Extract the [X, Y] coordinate from the center of the cell holding the provided text.  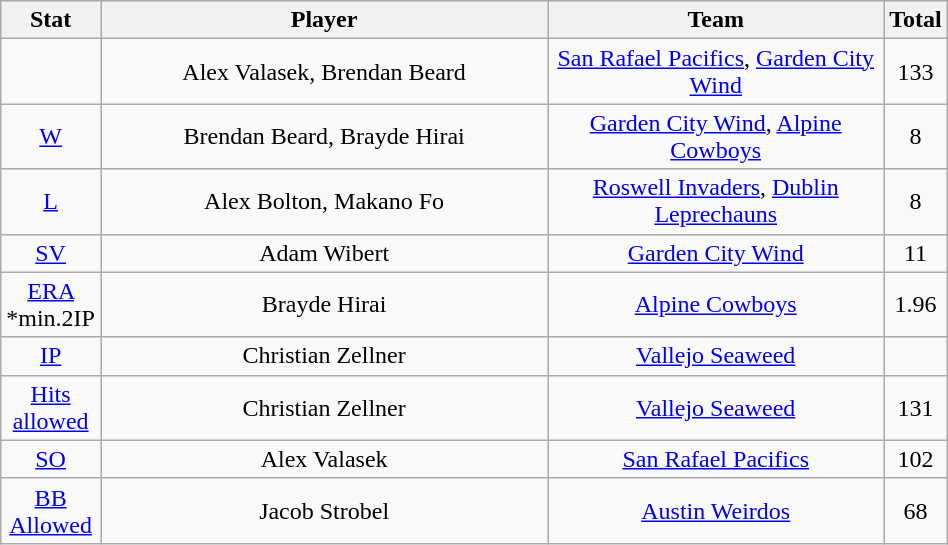
Garden City Wind, Alpine Cowboys [716, 136]
Alpine Cowboys [716, 304]
Alex Valasek [324, 459]
SV [51, 253]
W [51, 136]
Jacob Strobel [324, 510]
1.96 [916, 304]
San Rafael Pacifics, Garden City Wind [716, 72]
102 [916, 459]
L [51, 202]
Roswell Invaders, Dublin Leprechauns [716, 202]
Adam Wibert [324, 253]
Alex Valasek, Brendan Beard [324, 72]
BB Allowed [51, 510]
Player [324, 20]
Garden City Wind [716, 253]
11 [916, 253]
Alex Bolton, Makano Fo [324, 202]
Team [716, 20]
68 [916, 510]
San Rafael Pacifics [716, 459]
Brendan Beard, Brayde Hirai [324, 136]
Stat [51, 20]
SO [51, 459]
Total [916, 20]
ERA *min.2IP [51, 304]
Hits allowed [51, 408]
Austin Weirdos [716, 510]
133 [916, 72]
IP [51, 356]
131 [916, 408]
Brayde Hirai [324, 304]
